Pinpoint the cell where the given text exists, returning its [X, Y] midpoint coordinate. 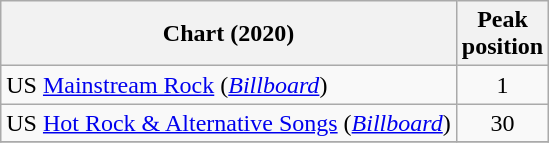
30 [502, 123]
Chart (2020) [229, 34]
US Mainstream Rock (Billboard) [229, 85]
1 [502, 85]
Peakposition [502, 34]
US Hot Rock & Alternative Songs (Billboard) [229, 123]
